Identify which cell holds the provided text, then report its (x, y) central coordinate. 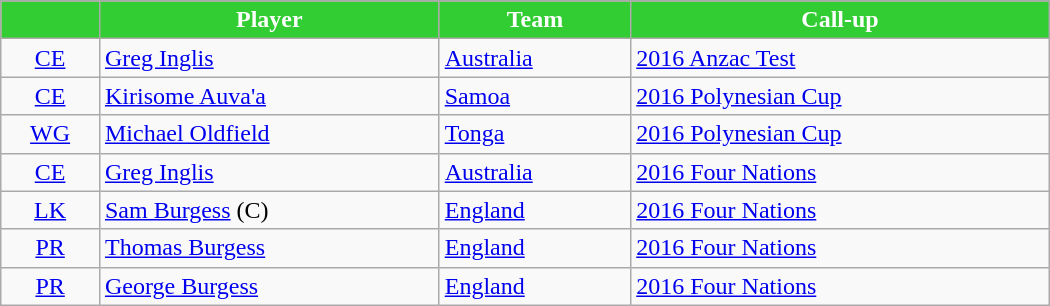
Kirisome Auva'a (269, 96)
Team (535, 20)
2016 Anzac Test (840, 58)
WG (50, 134)
Thomas Burgess (269, 248)
Tonga (535, 134)
LK (50, 210)
Player (269, 20)
Call-up (840, 20)
Samoa (535, 96)
George Burgess (269, 286)
Sam Burgess (C) (269, 210)
Michael Oldfield (269, 134)
